Scan for the cell matching the given text and deliver its [X, Y] coordinate at center. 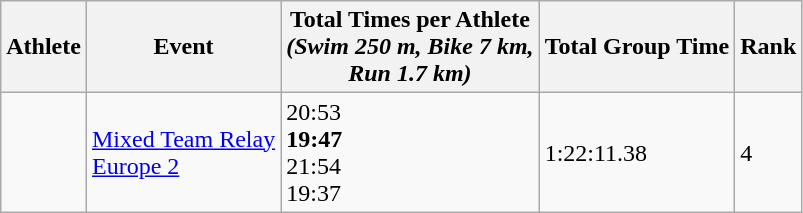
Total Times per Athlete (Swim 250 m, Bike 7 km, Run 1.7 km) [410, 47]
Mixed Team Relay Europe 2 [183, 152]
4 [768, 152]
1:22:11.38 [637, 152]
Rank [768, 47]
20:5319:4721:5419:37 [410, 152]
Athlete [44, 47]
Event [183, 47]
Total Group Time [637, 47]
